For the text-containing cell, return its midpoint in [x, y] coordinate format. 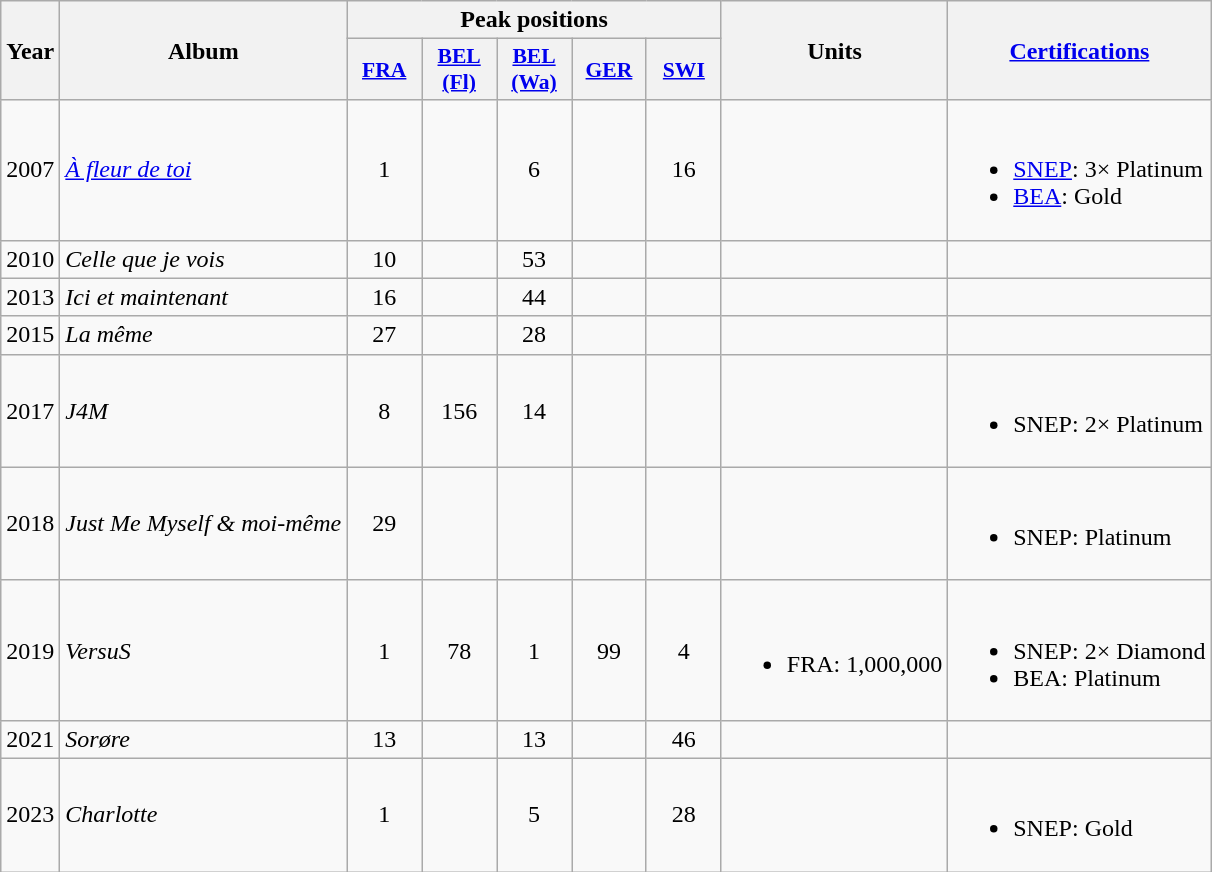
SNEP: 3× PlatinumBEA: Gold [1080, 170]
VersuS [204, 650]
156 [460, 410]
À fleur de toi [204, 170]
29 [384, 524]
2013 [30, 297]
14 [534, 410]
J4M [204, 410]
Peak positions [534, 20]
Just Me Myself & moi-même [204, 524]
2015 [30, 335]
Units [834, 50]
BEL (Wa) [534, 70]
8 [384, 410]
27 [384, 335]
SNEP: Gold [1080, 814]
2018 [30, 524]
99 [610, 650]
46 [684, 739]
SNEP: 2× DiamondBEA: Platinum [1080, 650]
Year [30, 50]
La même [204, 335]
GER [610, 70]
53 [534, 259]
BEL (Fl) [460, 70]
2021 [30, 739]
Album [204, 50]
FRA: 1,000,000 [834, 650]
Celle que je vois [204, 259]
2010 [30, 259]
4 [684, 650]
5 [534, 814]
Sorøre [204, 739]
Ici et maintenant [204, 297]
2007 [30, 170]
2017 [30, 410]
Charlotte [204, 814]
SNEP: 2× Platinum [1080, 410]
44 [534, 297]
78 [460, 650]
SNEP: Platinum [1080, 524]
2019 [30, 650]
6 [534, 170]
Certifications [1080, 50]
2023 [30, 814]
SWI [684, 70]
10 [384, 259]
FRA [384, 70]
